Provide the (X, Y) coordinate of the cell's center where the given text is located.  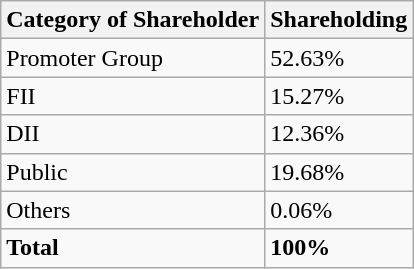
Promoter Group (133, 58)
Public (133, 172)
Total (133, 248)
FII (133, 96)
Category of Shareholder (133, 20)
Shareholding (339, 20)
15.27% (339, 96)
52.63% (339, 58)
Others (133, 210)
12.36% (339, 134)
19.68% (339, 172)
DII (133, 134)
100% (339, 248)
0.06% (339, 210)
